Return (x, y) of the center of cell containing provided text 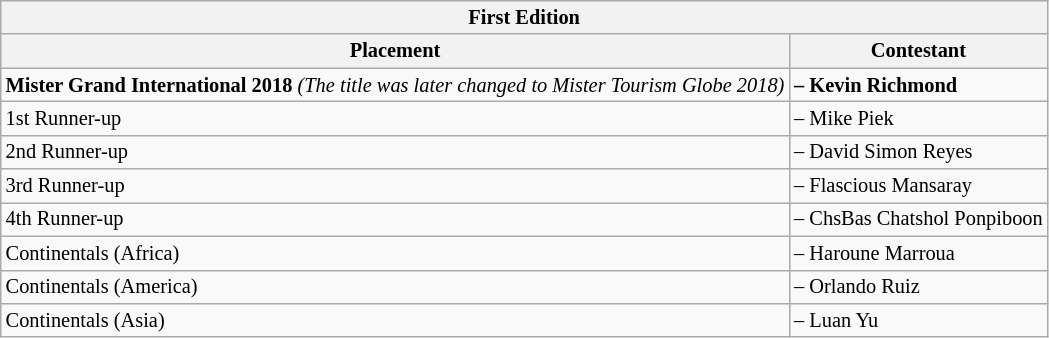
First Edition (524, 17)
1st Runner-up (395, 118)
– ChsBas Chatshol Ponpiboon (918, 219)
– Orlando Ruiz (918, 287)
– Flascious Mansaray (918, 186)
Continentals (America) (395, 287)
2nd Runner-up (395, 152)
Mister Grand International 2018 (The title was later changed to Mister Tourism Globe 2018) (395, 85)
4th Runner-up (395, 219)
– David Simon Reyes (918, 152)
3rd Runner-up (395, 186)
Continentals (Asia) (395, 320)
– Luan Yu (918, 320)
Continentals (Africa) (395, 253)
– Haroune Marroua (918, 253)
Placement (395, 51)
Contestant (918, 51)
– Kevin Richmond (918, 85)
– Mike Piek (918, 118)
